From the cell containing the given text, extract its center point as (X, Y) coordinate. 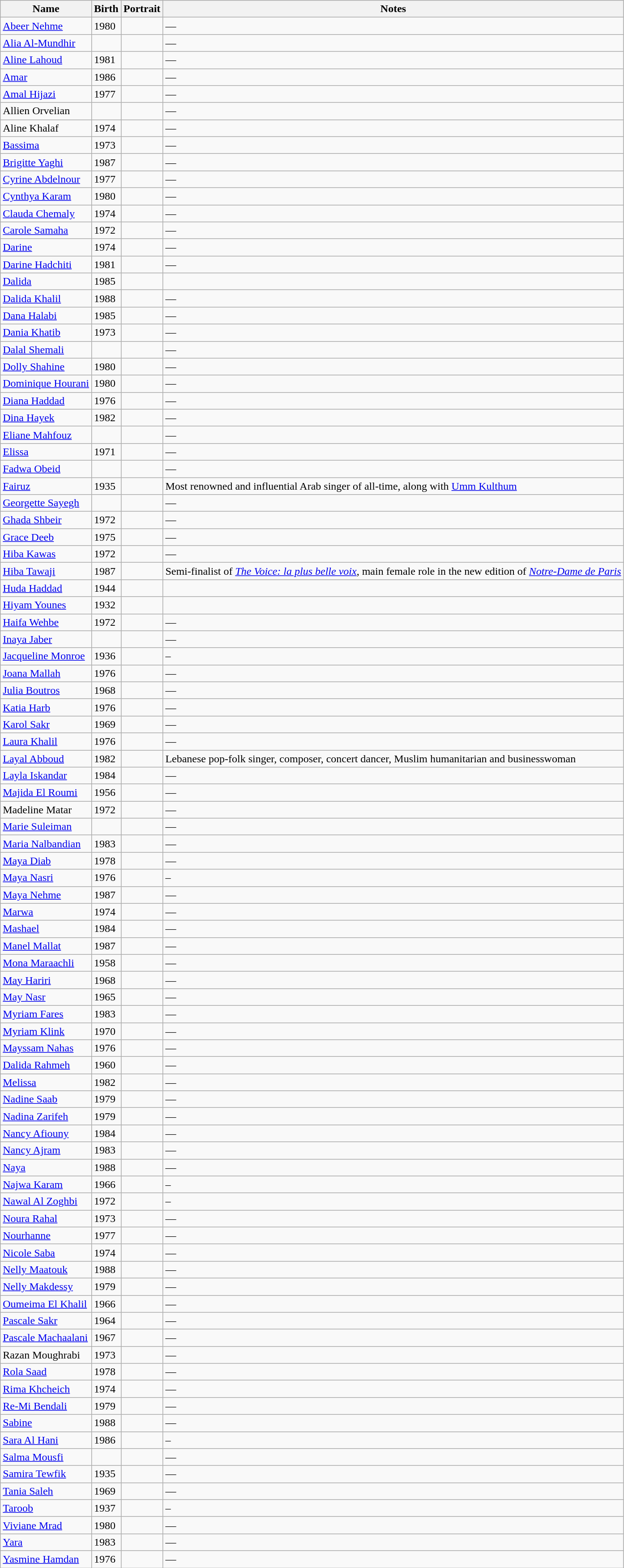
1958 (106, 963)
Joana Mallah (46, 673)
Aline Lahoud (46, 60)
Birth (106, 9)
Diana Haddad (46, 401)
1970 (106, 1031)
Most renowned and influential Arab singer of all-time, along with Umm Kulthum (393, 486)
Mashael (46, 929)
Lebanese pop-folk singer, composer, concert dancer, Muslim humanitarian and businesswoman (393, 759)
Melissa (46, 1082)
Hiyam Younes (46, 605)
Elissa (46, 452)
Dominique Hourani (46, 384)
Clauda Chemaly (46, 214)
Dalida (46, 282)
Grace Deeb (46, 537)
Layal Abboud (46, 759)
Katia Harb (46, 707)
Karol Sakr (46, 724)
Nadina Zarifeh (46, 1116)
Nancy Ajram (46, 1150)
Dana Halabi (46, 316)
1964 (106, 1321)
Nelly Makdessy (46, 1286)
Fadwa Obeid (46, 469)
1965 (106, 997)
May Nasr (46, 997)
Cynthya Karam (46, 196)
Dalida Khalil (46, 299)
Eliane Mahfouz (46, 435)
Sabine (46, 1423)
1971 (106, 452)
Bassima (46, 145)
Majida El Roumi (46, 793)
Notes (393, 9)
1975 (106, 537)
1936 (106, 656)
1944 (106, 588)
Nicole Saba (46, 1252)
Najwa Karam (46, 1184)
Pascale Machaalani (46, 1338)
1960 (106, 1065)
Abeer Nehme (46, 26)
Nadine Saab (46, 1099)
Manel Mallat (46, 946)
Re-Mi Bendali (46, 1406)
Huda Haddad (46, 588)
Nawal Al Zoghbi (46, 1201)
Dina Hayek (46, 418)
Mayssam Nahas (46, 1048)
Noura Rahal (46, 1218)
1956 (106, 793)
Mona Maraachli (46, 963)
Naya (46, 1167)
Haifa Wehbe (46, 622)
Marwa (46, 912)
Tania Saleh (46, 1491)
Georgette Sayegh (46, 503)
Rola Saad (46, 1372)
Marie Suleiman (46, 827)
Amal Hijazi (46, 94)
Dalida Rahmeh (46, 1065)
Viviane Mrad (46, 1525)
Allien Orvelian (46, 111)
Razan Moughrabi (46, 1355)
Julia Boutros (46, 690)
Fairuz (46, 486)
Pascale Sakr (46, 1321)
1967 (106, 1338)
Rima Khcheich (46, 1389)
Salma Mousfi (46, 1457)
Hiba Kawas (46, 554)
Semi-finalist of The Voice: la plus belle voix, main female role in the new edition of Notre-Dame de Paris (393, 571)
Taroob (46, 1508)
Maya Nasri (46, 878)
Layla Iskandar (46, 776)
Sara Al Hani (46, 1440)
1932 (106, 605)
Portrait (142, 9)
Inaya Jaber (46, 639)
Alia Al-Mundhir (46, 43)
Maya Nehme (46, 895)
Carole Samaha (46, 231)
Maya Diab (46, 861)
May Hariri (46, 980)
Nancy Afiouny (46, 1133)
Yara (46, 1542)
Brigitte Yaghi (46, 162)
Nelly Maatouk (46, 1269)
Yasmine Hamdan (46, 1559)
Laura Khalil (46, 741)
Darine Hadchiti (46, 265)
Oumeima El Khalil (46, 1304)
Darine (46, 248)
Amar (46, 77)
Cyrine Abdelnour (46, 179)
Myriam Fares (46, 1014)
Samira Tewfik (46, 1474)
Madeline Matar (46, 810)
Aline Khalaf (46, 128)
Myriam Klink (46, 1031)
1937 (106, 1508)
Jacqueline Monroe (46, 656)
Dania Khatib (46, 333)
Hiba Tawaji (46, 571)
Name (46, 9)
Dolly Shahine (46, 367)
Nourhanne (46, 1235)
Ghada Shbeir (46, 520)
Maria Nalbandian (46, 844)
Dalal Shemali (46, 350)
